Provide the [X, Y] coordinate of the cell's center where the given text is located.  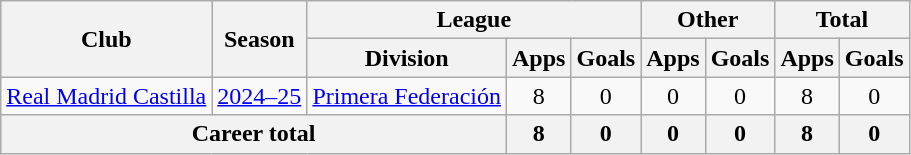
Club [106, 39]
League [474, 20]
Total [842, 20]
Career total [254, 134]
2024–25 [260, 96]
Other [708, 20]
Real Madrid Castilla [106, 96]
Season [260, 39]
Division [407, 58]
Primera Federación [407, 96]
